Find where the given text appears and provide that cell's center as [x, y] coordinate. 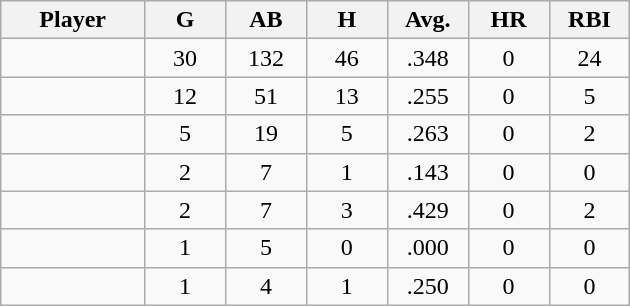
19 [266, 134]
Player [73, 20]
46 [346, 58]
12 [186, 96]
Avg. [428, 20]
.000 [428, 248]
24 [590, 58]
.348 [428, 58]
H [346, 20]
G [186, 20]
AB [266, 20]
13 [346, 96]
.143 [428, 172]
.255 [428, 96]
.263 [428, 134]
30 [186, 58]
3 [346, 210]
RBI [590, 20]
51 [266, 96]
4 [266, 286]
.250 [428, 286]
HR [508, 20]
132 [266, 58]
.429 [428, 210]
